Detect which cell encompasses the target text, then output its [x, y] center coordinate. 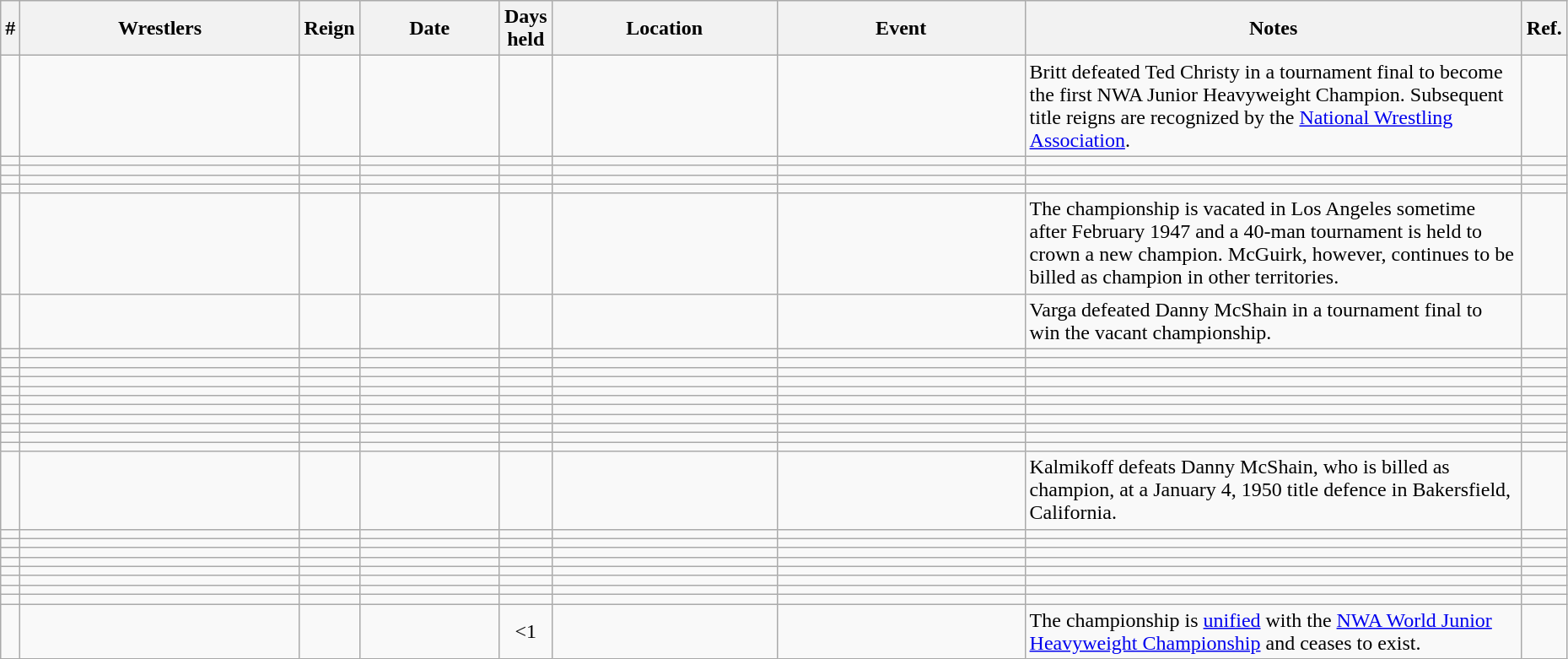
Event [901, 29]
Notes [1274, 29]
Varga defeated Danny McShain in a tournament final to win the vacant championship. [1274, 321]
Ref. [1544, 29]
Reign [329, 29]
Kalmikoff defeats Danny McShain, who is billed as champion, at a January 4, 1950 title defence in Bakersfield, California. [1274, 490]
<1 [525, 631]
# [10, 29]
Date [429, 29]
Wrestlers [160, 29]
Daysheld [525, 29]
The championship is unified with the NWA World Junior Heavyweight Championship and ceases to exist. [1274, 631]
Location [665, 29]
